Return [X, Y] of the center of cell containing provided text 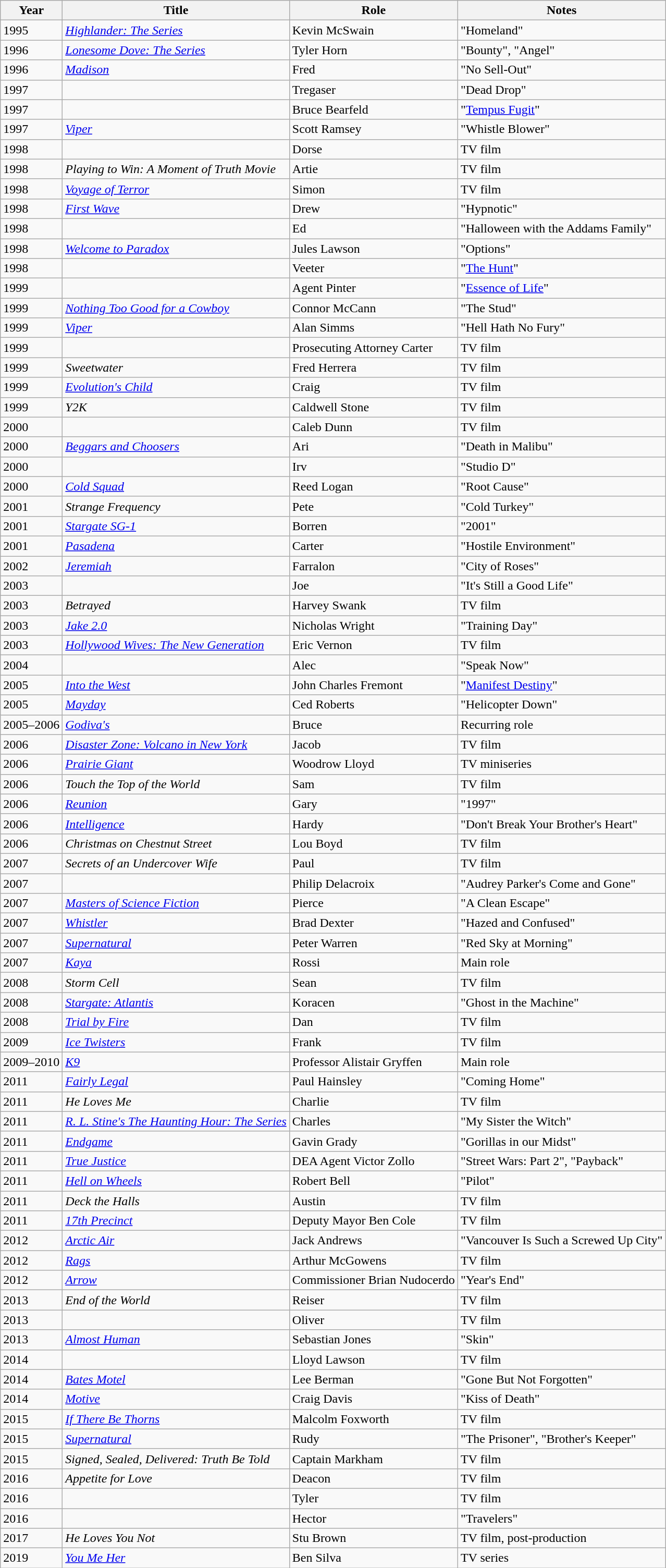
He Loves Me [176, 1101]
Mayday [176, 705]
2017 [31, 1538]
"My Sister the Witch" [562, 1121]
Into the West [176, 685]
Fred Herrera [373, 367]
"The Stud" [562, 308]
Kaya [176, 963]
2009 [31, 1042]
If There Be Thorns [176, 1419]
Farralon [373, 566]
Ed [373, 228]
Artie [373, 169]
Austin [373, 1200]
"Root Cause" [562, 486]
Year [31, 10]
"Vancouver Is Such a Screwed Up City" [562, 1241]
"Cold Turkey" [562, 506]
Rags [176, 1260]
Betrayed [176, 606]
Signed, Sealed, Delivered: Truth Be Told [176, 1459]
Hardy [373, 824]
2019 [31, 1558]
Alec [373, 665]
Scott Ramsey [373, 129]
"Halloween with the Addams Family" [562, 228]
Beggars and Choosers [176, 447]
Masters of Science Fiction [176, 903]
"Whistle Blower" [562, 129]
Robert Bell [373, 1181]
Sam [373, 784]
Bruce [373, 725]
Voyage of Terror [176, 189]
Simon [373, 189]
Secrets of an Undercover Wife [176, 863]
Peter Warren [373, 943]
Harvey Swank [373, 606]
Welcome to Paradox [176, 249]
Gary [373, 804]
Caleb Dunn [373, 427]
Veeter [373, 268]
"1997" [562, 804]
He Loves You Not [176, 1538]
Lou Boyd [373, 843]
Dorse [373, 149]
Professor Alistair Gryffen [373, 1062]
"Gorillas in our Midst" [562, 1141]
Paul [373, 863]
John Charles Fremont [373, 685]
Hollywood Wives: The New Generation [176, 645]
1995 [31, 30]
Irv [373, 467]
Brad Dexter [373, 923]
Sweetwater [176, 367]
"Options" [562, 249]
Storm Cell [176, 983]
TV series [562, 1558]
Lonesome Dove: The Series [176, 50]
Sean [373, 983]
Jules Lawson [373, 249]
Bates Motel [176, 1379]
Carter [373, 546]
Title [176, 10]
Cold Squad [176, 486]
"Travelers" [562, 1518]
Craig [373, 387]
Connor McCann [373, 308]
Tyler Horn [373, 50]
"Coming Home" [562, 1082]
Fairly Legal [176, 1082]
Caldwell Stone [373, 407]
Charlie [373, 1101]
"Training Day" [562, 626]
"Dead Drop" [562, 90]
Kevin McSwain [373, 30]
Agent Pinter [373, 288]
Alan Simms [373, 328]
Ice Twisters [176, 1042]
"Hypnotic" [562, 209]
Eric Vernon [373, 645]
Bruce Bearfeld [373, 109]
Malcolm Foxworth [373, 1419]
"City of Roses" [562, 566]
Hector [373, 1518]
Nothing Too Good for a Cowboy [176, 308]
K9 [176, 1062]
"2001" [562, 526]
True Justice [176, 1161]
Borren [373, 526]
First Wave [176, 209]
TV miniseries [562, 764]
Pierce [373, 903]
Endgame [176, 1141]
"Homeland" [562, 30]
"Bounty", "Angel" [562, 50]
Playing to Win: A Moment of Truth Movie [176, 169]
"Street Wars: Part 2", "Payback" [562, 1161]
Ben Silva [373, 1558]
Jeremiah [176, 566]
Trial by Fire [176, 1022]
Lee Berman [373, 1379]
Disaster Zone: Volcano in New York [176, 744]
"Hell Hath No Fury" [562, 328]
Almost Human [176, 1340]
Jake 2.0 [176, 626]
Ari [373, 447]
R. L. Stine's The Haunting Hour: The Series [176, 1121]
Rossi [373, 963]
2005–2006 [31, 725]
Commissioner Brian Nudocerdo [373, 1280]
Tyler [373, 1498]
"Hostile Environment" [562, 546]
Koracen [373, 1002]
Craig Davis [373, 1399]
Whistler [176, 923]
Intelligence [176, 824]
DEA Agent Victor Zollo [373, 1161]
Motive [176, 1399]
"No Sell-Out" [562, 70]
Evolution's Child [176, 387]
Godiva's [176, 725]
Reed Logan [373, 486]
Dan [373, 1022]
Philip Delacroix [373, 884]
Joe [373, 586]
Pasadena [176, 546]
Appetite for Love [176, 1478]
2009–2010 [31, 1062]
"A Clean Escape" [562, 903]
End of the World [176, 1300]
"Year's End" [562, 1280]
Notes [562, 10]
Arrow [176, 1280]
Y2K [176, 407]
Arctic Air [176, 1241]
"It's Still a Good Life" [562, 586]
Charles [373, 1121]
Woodrow Lloyd [373, 764]
Rudy [373, 1439]
"Gone But Not Forgotten" [562, 1379]
"Skin" [562, 1340]
Drew [373, 209]
"Red Sky at Morning" [562, 943]
"Hazed and Confused" [562, 923]
17th Precinct [176, 1221]
Ced Roberts [373, 705]
You Me Her [176, 1558]
"Death in Malibu" [562, 447]
Oliver [373, 1320]
Stargate: Atlantis [176, 1002]
"Kiss of Death" [562, 1399]
Gavin Grady [373, 1141]
Highlander: The Series [176, 30]
"Audrey Parker's Come and Gone" [562, 884]
Fred [373, 70]
Sebastian Jones [373, 1340]
Touch the Top of the World [176, 784]
"Ghost in the Machine" [562, 1002]
"Tempus Fugit" [562, 109]
Christmas on Chestnut Street [176, 843]
TV film, post-production [562, 1538]
Nicholas Wright [373, 626]
Prairie Giant [176, 764]
"Pilot" [562, 1181]
Strange Frequency [176, 506]
Deck the Halls [176, 1200]
"Studio D" [562, 467]
Role [373, 10]
Tregaser [373, 90]
Reiser [373, 1300]
Recurring role [562, 725]
Reunion [176, 804]
"Speak Now" [562, 665]
Deacon [373, 1478]
Paul Hainsley [373, 1082]
Stargate SG-1 [176, 526]
Jacob [373, 744]
Deputy Mayor Ben Cole [373, 1221]
"Essence of Life" [562, 288]
"Manifest Destiny" [562, 685]
2002 [31, 566]
Captain Markham [373, 1459]
Madison [176, 70]
Arthur McGowens [373, 1260]
Prosecuting Attorney Carter [373, 348]
"Helicopter Down" [562, 705]
"The Hunt" [562, 268]
Jack Andrews [373, 1241]
2004 [31, 665]
"The Prisoner", "Brother's Keeper" [562, 1439]
Hell on Wheels [176, 1181]
Frank [373, 1042]
Pete [373, 506]
Lloyd Lawson [373, 1359]
Stu Brown [373, 1538]
"Don't Break Your Brother's Heart" [562, 824]
